Return the [X, Y] coordinate for the center point of the cell that contains the specified text.  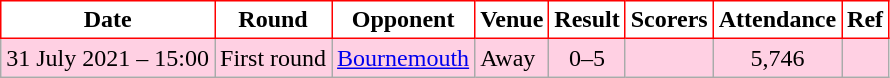
Round [272, 20]
Away [512, 58]
First round [272, 58]
Date [108, 20]
5,746 [777, 58]
31 July 2021 – 15:00 [108, 58]
Result [587, 20]
Ref [866, 20]
0–5 [587, 58]
Bournemouth [404, 58]
Venue [512, 20]
Opponent [404, 20]
Scorers [669, 20]
Attendance [777, 20]
